Output the [X, Y] coordinate of the center of the cell containing the given text.  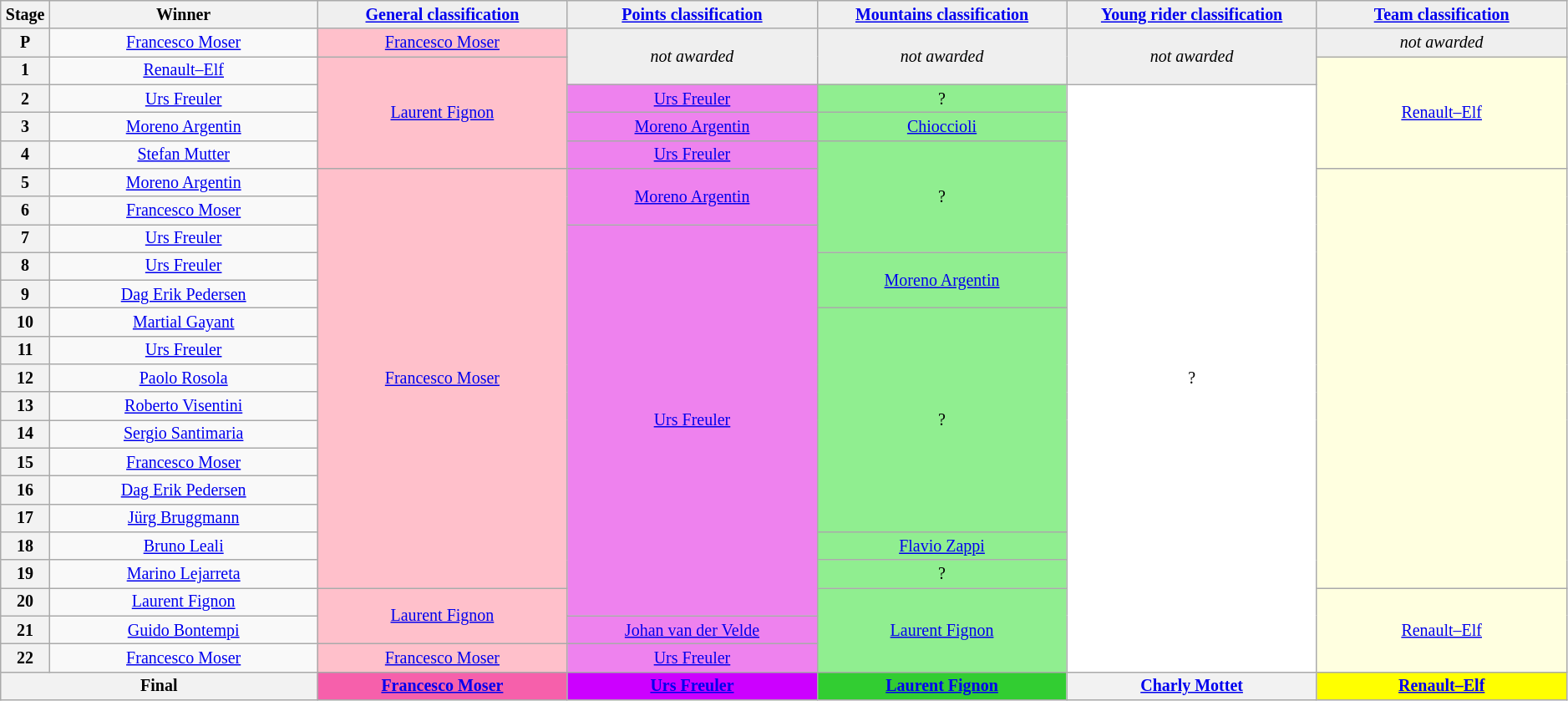
Martial Gayant [183, 323]
2 [25, 99]
3 [25, 127]
20 [25, 602]
Paolo Rosola [183, 378]
Chioccioli [942, 127]
10 [25, 323]
Bruno Leali [183, 546]
Stage [25, 15]
17 [25, 518]
8 [25, 266]
Team classification [1442, 15]
Sergio Santimaria [183, 434]
Guido Bontempi [183, 630]
Young rider classification [1191, 15]
Roberto Visentini [183, 406]
11 [25, 351]
Final [159, 685]
Jürg Bruggmann [183, 518]
Johan van der Velde [692, 630]
15 [25, 463]
1 [25, 70]
Winner [183, 15]
13 [25, 406]
Mountains classification [942, 15]
6 [25, 211]
5 [25, 182]
9 [25, 294]
18 [25, 546]
19 [25, 573]
Stefan Mutter [183, 154]
P [25, 43]
Marino Lejarreta [183, 573]
14 [25, 434]
Points classification [692, 15]
4 [25, 154]
12 [25, 378]
7 [25, 239]
16 [25, 490]
22 [25, 658]
21 [25, 630]
General classification [443, 15]
Flavio Zappi [942, 546]
Charly Mottet [1191, 685]
